Detect which cell encompasses the target text, then output its [x, y] center coordinate. 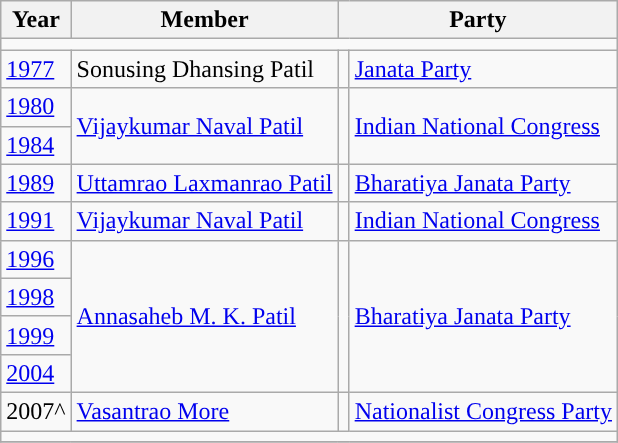
1991 [36, 221]
1980 [36, 107]
Member [204, 20]
Sonusing Dhansing Patil [204, 69]
Year [36, 20]
Nationalist Congress Party [483, 411]
1998 [36, 297]
Janata Party [483, 69]
1977 [36, 69]
Uttamrao Laxmanrao Patil [204, 183]
2004 [36, 373]
Annasaheb M. K. Patil [204, 316]
Party [478, 20]
Vasantrao More [204, 411]
1984 [36, 145]
2007^ [36, 411]
1996 [36, 259]
1999 [36, 335]
1989 [36, 183]
